Determine the (x, y) coordinate at the center of the cell enclosing the given text.  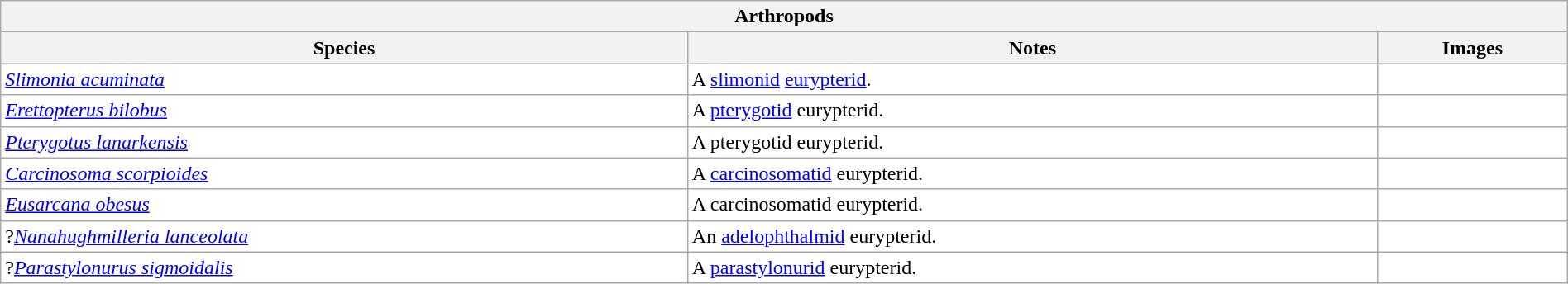
Images (1472, 48)
Notes (1032, 48)
An adelophthalmid eurypterid. (1032, 236)
A parastylonurid eurypterid. (1032, 267)
Pterygotus lanarkensis (344, 142)
Eusarcana obesus (344, 205)
Carcinosoma scorpioides (344, 173)
Species (344, 48)
?Parastylonurus sigmoidalis (344, 267)
?Nanahughmilleria lanceolata (344, 236)
Slimonia acuminata (344, 79)
A slimonid eurypterid. (1032, 79)
Arthropods (784, 17)
Erettopterus bilobus (344, 111)
